Determine the [x, y] coordinate at the center of the cell enclosing the given text.  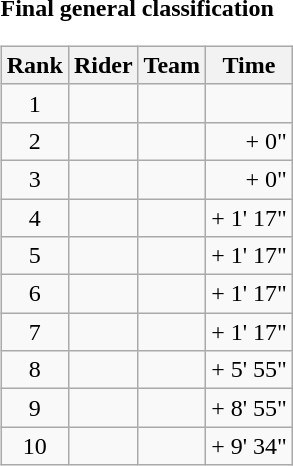
5 [34, 256]
6 [34, 294]
8 [34, 370]
2 [34, 141]
+ 5' 55" [250, 370]
10 [34, 446]
Time [250, 65]
7 [34, 332]
4 [34, 217]
Rank [34, 65]
+ 8' 55" [250, 408]
Team [172, 65]
3 [34, 179]
+ 9' 34" [250, 446]
1 [34, 103]
9 [34, 408]
Rider [103, 65]
